Provide the (x, y) coordinate of the cell's center where the given text is located.  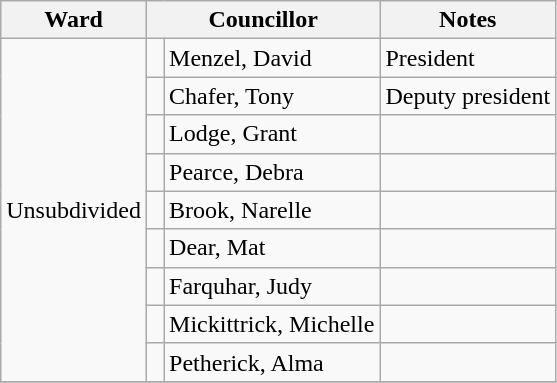
Notes (468, 20)
Menzel, David (272, 58)
Councillor (262, 20)
Petherick, Alma (272, 362)
Farquhar, Judy (272, 286)
Unsubdivided (74, 210)
Dear, Mat (272, 248)
President (468, 58)
Ward (74, 20)
Deputy president (468, 96)
Brook, Narelle (272, 210)
Mickittrick, Michelle (272, 324)
Lodge, Grant (272, 134)
Chafer, Tony (272, 96)
Pearce, Debra (272, 172)
